Capture the cell that displays the provided text and extract its (x, y) central coordinate. 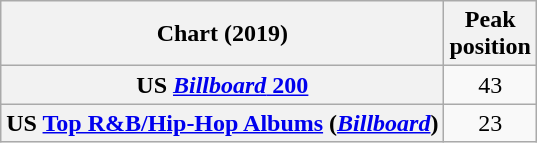
Peakposition (490, 34)
US Top R&B/Hip-Hop Albums (Billboard) (222, 123)
Chart (2019) (222, 34)
43 (490, 85)
US Billboard 200 (222, 85)
23 (490, 123)
